Pinpoint the cell where the given text exists, returning its [X, Y] midpoint coordinate. 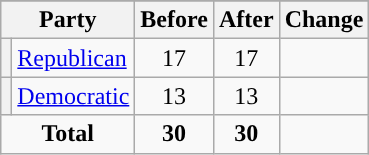
Party [68, 20]
Total [68, 134]
After [246, 20]
Before [174, 20]
Democratic [74, 96]
Change [324, 20]
Republican [74, 58]
